From the cell containing the given text, extract its center point as [X, Y] coordinate. 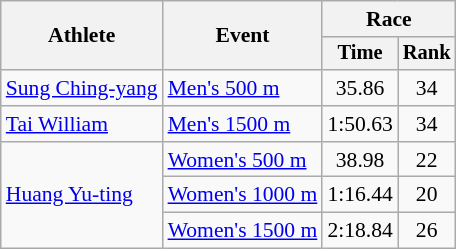
35.86 [360, 88]
1:16.44 [360, 195]
2:18.84 [360, 231]
Women's 500 m [243, 160]
Rank [427, 54]
20 [427, 195]
Men's 1500 m [243, 124]
Women's 1000 m [243, 195]
Athlete [82, 36]
22 [427, 160]
38.98 [360, 160]
26 [427, 231]
1:50.63 [360, 124]
Men's 500 m [243, 88]
Women's 1500 m [243, 231]
Race [388, 19]
Huang Yu-ting [82, 196]
Event [243, 36]
Sung Ching-yang [82, 88]
Time [360, 54]
Tai William [82, 124]
